Return [X, Y] of the center of cell containing provided text 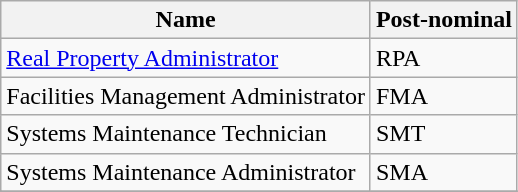
Post-nominal [444, 20]
Facilities Management Administrator [186, 96]
Real Property Administrator [186, 58]
FMA [444, 96]
RPA [444, 58]
SMA [444, 172]
Systems Maintenance Administrator [186, 172]
SMT [444, 134]
Systems Maintenance Technician [186, 134]
Name [186, 20]
